Output the (X, Y) coordinate of the center of the cell containing the given text.  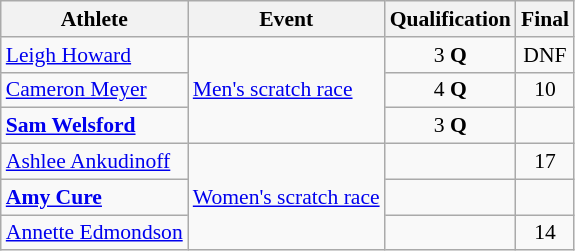
17 (545, 162)
Ashlee Ankudinoff (94, 162)
Amy Cure (94, 197)
Event (286, 19)
Final (545, 19)
Cameron Meyer (94, 90)
Leigh Howard (94, 55)
Qualification (450, 19)
10 (545, 90)
DNF (545, 55)
Women's scratch race (286, 198)
Men's scratch race (286, 90)
Annette Edmondson (94, 233)
4 Q (450, 90)
Athlete (94, 19)
Sam Welsford (94, 126)
14 (545, 233)
